Find where the given text appears and provide that cell's center as (x, y) coordinate. 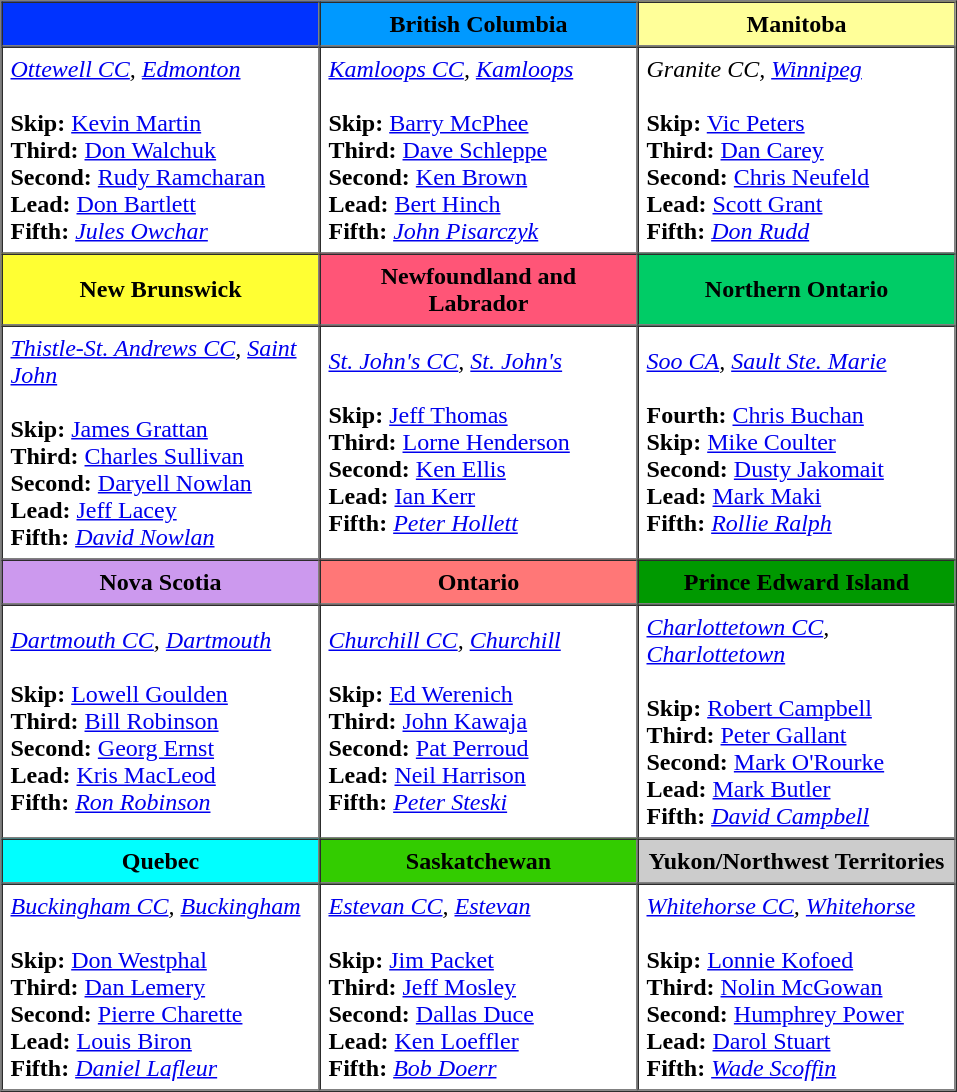
Granite CC, WinnipegSkip: Vic Peters Third: Dan Carey Second: Chris Neufeld Lead: Scott Grant Fifth: Don Rudd (797, 150)
New Brunswick (161, 290)
Northern Ontario (797, 290)
Ottewell CC, EdmontonSkip: Kevin Martin Third: Don Walchuk Second: Rudy Ramcharan Lead: Don Bartlett Fifth: Jules Owchar (161, 150)
Whitehorse CC, WhitehorseSkip: Lonnie Kofoed Third: Nolin McGowan Second: Humphrey Power Lead: Darol Stuart Fifth: Wade Scoffin (797, 988)
Charlottetown CC, CharlottetownSkip: Robert Campbell Third: Peter Gallant Second: Mark O'Rourke Lead: Mark Butler Fifth: David Campbell (797, 721)
Quebec (161, 860)
Kamloops CC, KamloopsSkip: Barry McPhee Third: Dave Schleppe Second: Ken Brown Lead: Bert Hinch Fifth: John Pisarczyk (479, 150)
Saskatchewan (479, 860)
Thistle-St. Andrews CC, Saint JohnSkip: James Grattan Third: Charles Sullivan Second: Daryell Nowlan Lead: Jeff Lacey Fifth: David Nowlan (161, 443)
St. John's CC, St. John'sSkip: Jeff Thomas Third: Lorne Henderson Second: Ken Ellis Lead: Ian Kerr Fifth: Peter Hollett (479, 443)
Dartmouth CC, DartmouthSkip: Lowell Goulden Third: Bill Robinson Second: Georg Ernst Lead: Kris MacLeod Fifth: Ron Robinson (161, 721)
Soo CA, Sault Ste. MarieFourth: Chris Buchan Skip: Mike Coulter Second: Dusty Jakomait Lead: Mark Maki Fifth: Rollie Ralph (797, 443)
Yukon/Northwest Territories (797, 860)
British Columbia (479, 24)
Newfoundland and Labrador (479, 290)
Churchill CC, ChurchillSkip: Ed Werenich Third: John Kawaja Second: Pat Perroud Lead: Neil Harrison Fifth: Peter Steski (479, 721)
Nova Scotia (161, 582)
Buckingham CC, BuckinghamSkip: Don Westphal Third: Dan Lemery Second: Pierre Charette Lead: Louis Biron Fifth: Daniel Lafleur (161, 988)
Estevan CC, EstevanSkip: Jim Packet Third: Jeff Mosley Second: Dallas Duce Lead: Ken Loeffler Fifth: Bob Doerr (479, 988)
Manitoba (797, 24)
Prince Edward Island (797, 582)
Ontario (479, 582)
